Provide the (X, Y) coordinate of the cell's center where the given text is located.  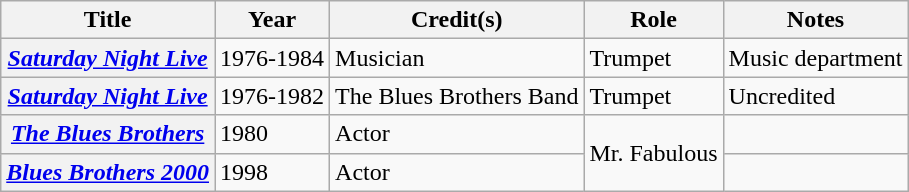
The Blues Brothers (108, 134)
Credit(s) (457, 20)
1998 (272, 172)
Year (272, 20)
Uncredited (816, 96)
Mr. Fabulous (654, 153)
Musician (457, 58)
1976-1984 (272, 58)
The Blues Brothers Band (457, 96)
1976-1982 (272, 96)
1980 (272, 134)
Role (654, 20)
Blues Brothers 2000 (108, 172)
Title (108, 20)
Music department (816, 58)
Notes (816, 20)
